Scan for the cell matching the given text and deliver its (x, y) coordinate at center. 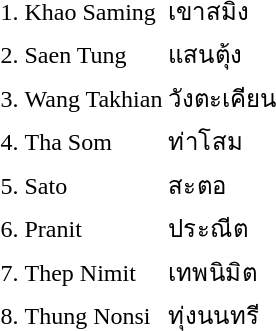
Tha Som (94, 142)
Wang Takhian (94, 98)
Sato (94, 185)
Thep Nimit (94, 272)
Saen Tung (94, 54)
Pranit (94, 228)
